Locate the cell with the specified text and output its (X, Y) center coordinate. 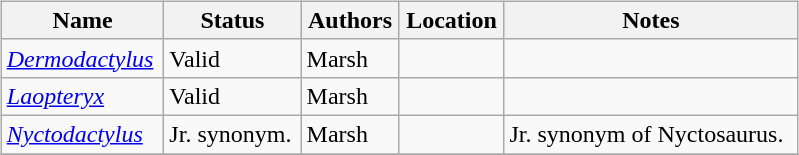
Name (82, 20)
Notes (651, 20)
Dermodactylus (82, 58)
Location (452, 20)
Authors (350, 20)
Nyctodactylus (82, 134)
Jr. synonym of Nyctosaurus. (651, 134)
Status (232, 20)
Jr. synonym. (232, 134)
Laopteryx (82, 96)
